Search for the cell housing the specified text and yield its (X, Y) center coordinate. 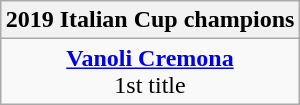
2019 Italian Cup champions (150, 20)
Vanoli Cremona1st title (150, 72)
